Extract the [x, y] coordinate from the center of the cell holding the provided text.  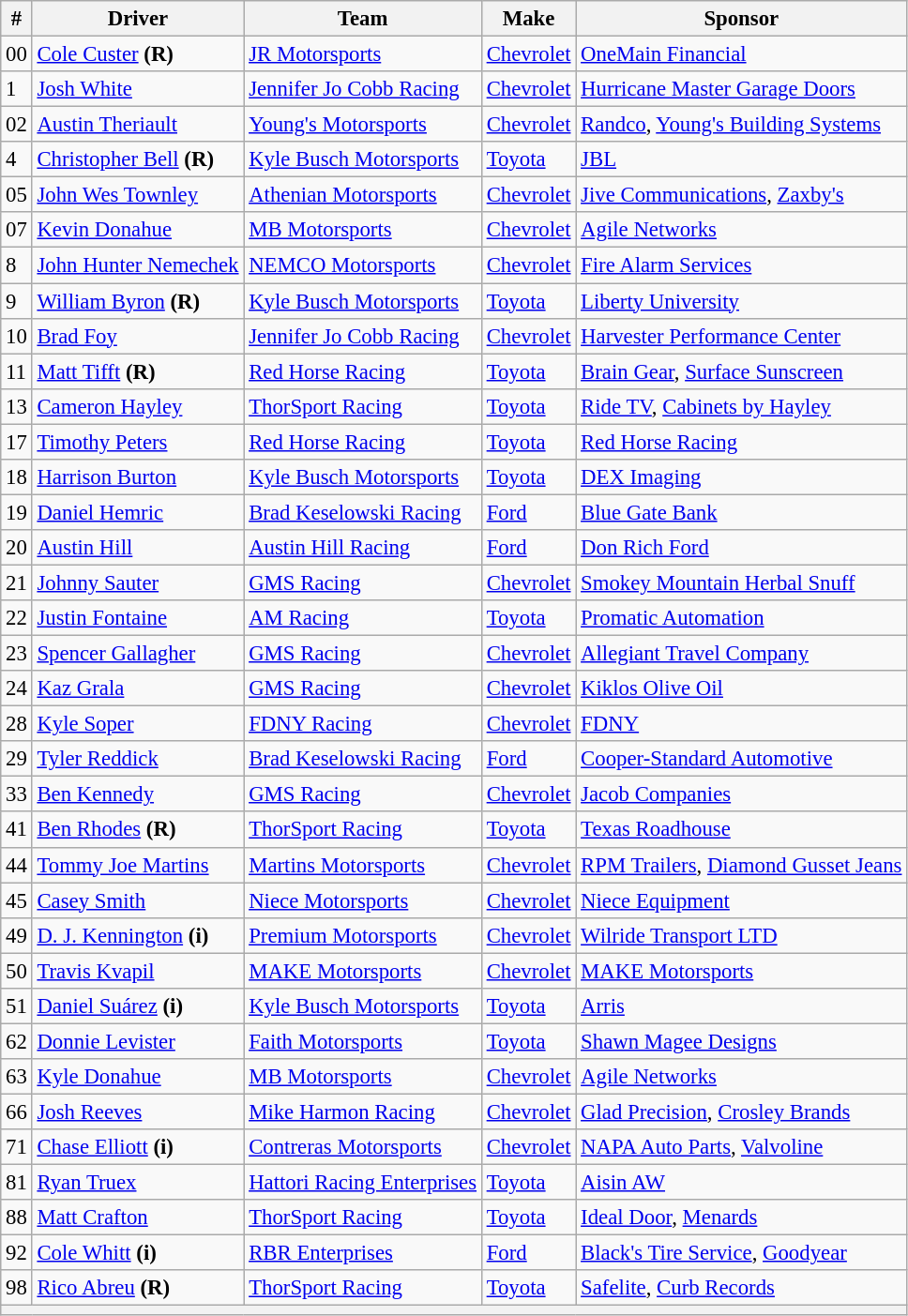
Fire Alarm Services [741, 265]
Premium Motorsports [363, 935]
21 [17, 582]
00 [17, 54]
50 [17, 971]
62 [17, 1041]
Christopher Bell (R) [138, 159]
Blue Gate Bank [741, 512]
Niece Motorsports [363, 900]
Rico Abreu (R) [138, 1288]
John Hunter Nemechek [138, 265]
Johnny Sauter [138, 582]
Don Rich Ford [741, 548]
63 [17, 1077]
Allegiant Travel Company [741, 654]
Niece Equipment [741, 900]
88 [17, 1218]
Ben Kennedy [138, 794]
Randco, Young's Building Systems [741, 125]
Hattori Racing Enterprises [363, 1183]
Spencer Gallagher [138, 654]
Tyler Reddick [138, 759]
Driver [138, 19]
Daniel Suárez (i) [138, 1006]
Josh Reeves [138, 1112]
Athenian Motorsports [363, 195]
10 [17, 336]
Promatic Automation [741, 618]
Glad Precision, Crosley Brands [741, 1112]
FDNY [741, 724]
OneMain Financial [741, 54]
05 [17, 195]
Sponsor [741, 19]
66 [17, 1112]
D. J. Kennington (i) [138, 935]
44 [17, 865]
02 [17, 125]
Liberty University [741, 301]
Kyle Soper [138, 724]
71 [17, 1147]
Jive Communications, Zaxby's [741, 195]
Brad Foy [138, 336]
Shawn Magee Designs [741, 1041]
Casey Smith [138, 900]
DEX Imaging [741, 477]
JBL [741, 159]
18 [17, 477]
Donnie Levister [138, 1041]
24 [17, 688]
29 [17, 759]
13 [17, 406]
Cooper-Standard Automotive [741, 759]
Young's Motorsports [363, 125]
Justin Fontaine [138, 618]
Cole Whitt (i) [138, 1253]
20 [17, 548]
Austin Hill [138, 548]
NEMCO Motorsports [363, 265]
Chase Elliott (i) [138, 1147]
Ride TV, Cabinets by Hayley [741, 406]
Ryan Truex [138, 1183]
41 [17, 830]
Kyle Donahue [138, 1077]
98 [17, 1288]
Faith Motorsports [363, 1041]
51 [17, 1006]
Cole Custer (R) [138, 54]
Mike Harmon Racing [363, 1112]
17 [17, 442]
4 [17, 159]
Team [363, 19]
Kiklos Olive Oil [741, 688]
# [17, 19]
Harvester Performance Center [741, 336]
23 [17, 654]
Smokey Mountain Herbal Snuff [741, 582]
Austin Theriault [138, 125]
AM Racing [363, 618]
8 [17, 265]
Austin Hill Racing [363, 548]
92 [17, 1253]
19 [17, 512]
Harrison Burton [138, 477]
Safelite, Curb Records [741, 1288]
Texas Roadhouse [741, 830]
Jacob Companies [741, 794]
RPM Trailers, Diamond Gusset Jeans [741, 865]
John Wes Townley [138, 195]
9 [17, 301]
Ideal Door, Menards [741, 1218]
Contreras Motorsports [363, 1147]
Hurricane Master Garage Doors [741, 89]
William Byron (R) [138, 301]
07 [17, 230]
Wilride Transport LTD [741, 935]
Aisin AW [741, 1183]
Make [528, 19]
Cameron Hayley [138, 406]
Matt Tifft (R) [138, 371]
28 [17, 724]
NAPA Auto Parts, Valvoline [741, 1147]
33 [17, 794]
Daniel Hemric [138, 512]
JR Motorsports [363, 54]
Matt Crafton [138, 1218]
Tommy Joe Martins [138, 865]
Josh White [138, 89]
Brain Gear, Surface Sunscreen [741, 371]
Timothy Peters [138, 442]
Martins Motorsports [363, 865]
11 [17, 371]
49 [17, 935]
Travis Kvapil [138, 971]
FDNY Racing [363, 724]
81 [17, 1183]
45 [17, 900]
Kaz Grala [138, 688]
Ben Rhodes (R) [138, 830]
Arris [741, 1006]
Kevin Donahue [138, 230]
RBR Enterprises [363, 1253]
Black's Tire Service, Goodyear [741, 1253]
22 [17, 618]
1 [17, 89]
